Return the (x, y) coordinate for the center point of the cell that contains the specified text.  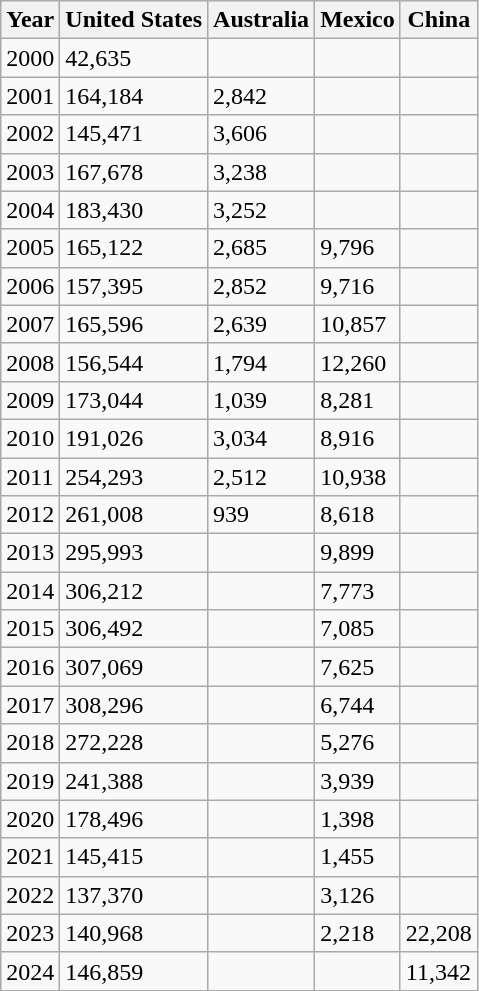
2005 (30, 248)
8,916 (358, 438)
272,228 (134, 743)
145,415 (134, 857)
183,430 (134, 210)
2004 (30, 210)
156,544 (134, 362)
2017 (30, 705)
2,685 (262, 248)
7,625 (358, 667)
2008 (30, 362)
Year (30, 20)
1,039 (262, 400)
167,678 (134, 172)
137,370 (134, 895)
2021 (30, 857)
3,939 (358, 781)
China (438, 20)
2013 (30, 553)
9,899 (358, 553)
2022 (30, 895)
9,796 (358, 248)
140,968 (134, 933)
307,069 (134, 667)
2,639 (262, 324)
2016 (30, 667)
1,455 (358, 857)
1,398 (358, 819)
Mexico (358, 20)
12,260 (358, 362)
2015 (30, 629)
2003 (30, 172)
2,218 (358, 933)
2023 (30, 933)
22,208 (438, 933)
2001 (30, 96)
2002 (30, 134)
2,512 (262, 477)
2,842 (262, 96)
2009 (30, 400)
2010 (30, 438)
306,212 (134, 591)
2018 (30, 743)
157,395 (134, 286)
2000 (30, 58)
178,496 (134, 819)
42,635 (134, 58)
1,794 (262, 362)
7,085 (358, 629)
3,034 (262, 438)
2011 (30, 477)
Australia (262, 20)
165,122 (134, 248)
5,276 (358, 743)
3,238 (262, 172)
2006 (30, 286)
7,773 (358, 591)
939 (262, 515)
2,852 (262, 286)
9,716 (358, 286)
164,184 (134, 96)
United States (134, 20)
165,596 (134, 324)
306,492 (134, 629)
308,296 (134, 705)
3,126 (358, 895)
6,744 (358, 705)
8,281 (358, 400)
3,606 (262, 134)
261,008 (134, 515)
146,859 (134, 971)
2014 (30, 591)
3,252 (262, 210)
241,388 (134, 781)
11,342 (438, 971)
2012 (30, 515)
10,938 (358, 477)
295,993 (134, 553)
2019 (30, 781)
254,293 (134, 477)
145,471 (134, 134)
2007 (30, 324)
173,044 (134, 400)
10,857 (358, 324)
8,618 (358, 515)
191,026 (134, 438)
2024 (30, 971)
2020 (30, 819)
